Return the (x, y) coordinate for the center point of the cell that contains the specified text.  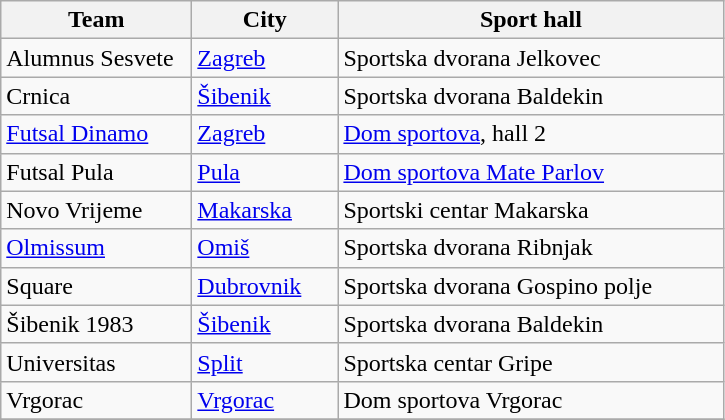
Universitas (96, 362)
Split (265, 362)
Novo Vrijeme (96, 210)
Futsal Dinamo (96, 134)
Team (96, 20)
Sportska dvorana Jelkovec (531, 58)
Sportska dvorana Gospino polje (531, 286)
Alumnus Sesvete (96, 58)
Dom sportova, hall 2 (531, 134)
Futsal Pula (96, 172)
Sportska dvorana Ribnjak (531, 248)
Olmissum (96, 248)
Pula (265, 172)
Square (96, 286)
Omiš (265, 248)
Sportska centar Gripe (531, 362)
Sport hall (531, 20)
Šibenik 1983 (96, 324)
City (265, 20)
Makarska (265, 210)
Crnica (96, 96)
Dom sportova Vrgorac (531, 400)
Sportski centar Makarska (531, 210)
Dom sportova Mate Parlov (531, 172)
Dubrovnik (265, 286)
